Detect which cell encompasses the target text, then output its [X, Y] center coordinate. 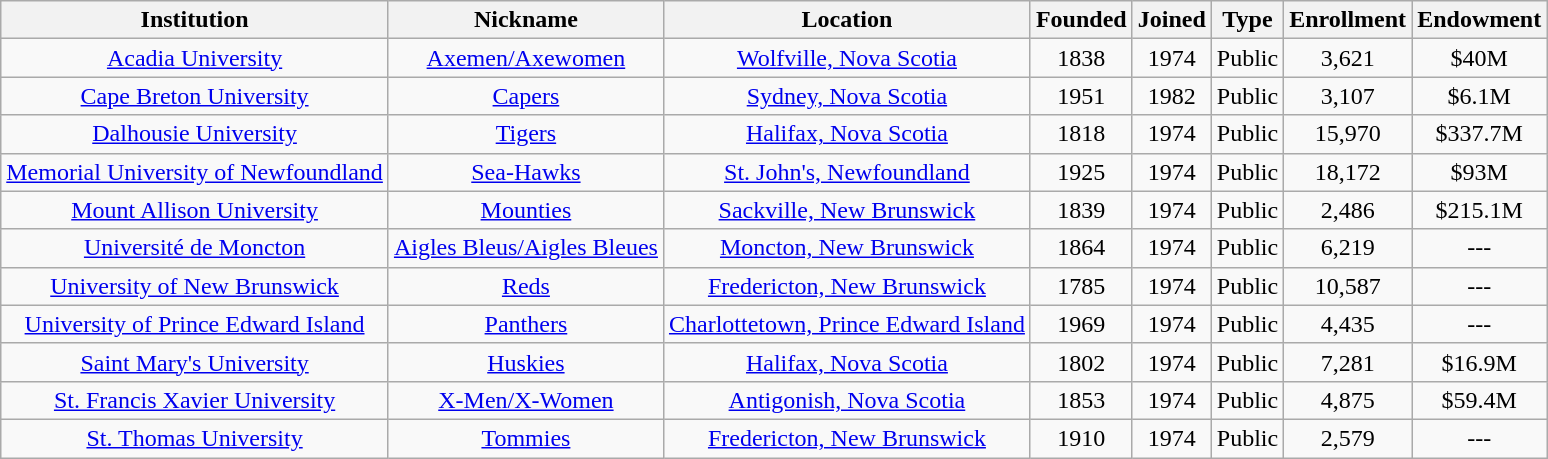
Location [846, 20]
Sea-Hawks [526, 172]
Capers [526, 96]
18,172 [1348, 172]
$337.7M [1480, 134]
Enrollment [1348, 20]
Moncton, New Brunswick [846, 248]
Tigers [526, 134]
3,107 [1348, 96]
Mounties [526, 210]
4,435 [1348, 324]
10,587 [1348, 286]
Endowment [1480, 20]
1853 [1081, 400]
6,219 [1348, 248]
St. Thomas University [195, 438]
St. Francis Xavier University [195, 400]
Charlottetown, Prince Edward Island [846, 324]
Axemen/Axewomen [526, 58]
X-Men/X-Women [526, 400]
$40M [1480, 58]
4,875 [1348, 400]
7,281 [1348, 362]
1982 [1172, 96]
Nickname [526, 20]
Saint Mary's University [195, 362]
Sackville, New Brunswick [846, 210]
15,970 [1348, 134]
Memorial University of Newfoundland [195, 172]
$16.9M [1480, 362]
2,486 [1348, 210]
Wolfville, Nova Scotia [846, 58]
Antigonish, Nova Scotia [846, 400]
Cape Breton University [195, 96]
Type [1247, 20]
3,621 [1348, 58]
$59.4M [1480, 400]
Huskies [526, 362]
St. John's, Newfoundland [846, 172]
1951 [1081, 96]
University of Prince Edward Island [195, 324]
1969 [1081, 324]
1839 [1081, 210]
Tommies [526, 438]
1910 [1081, 438]
1802 [1081, 362]
Aigles Bleus/Aigles Bleues [526, 248]
1785 [1081, 286]
University of New Brunswick [195, 286]
1925 [1081, 172]
$6.1M [1480, 96]
Founded [1081, 20]
1818 [1081, 134]
Mount Allison University [195, 210]
Joined [1172, 20]
Dalhousie University [195, 134]
1838 [1081, 58]
2,579 [1348, 438]
$215.1M [1480, 210]
Université de Moncton [195, 248]
$93M [1480, 172]
1864 [1081, 248]
Acadia University [195, 58]
Panthers [526, 324]
Reds [526, 286]
Sydney, Nova Scotia [846, 96]
Institution [195, 20]
